Identify which cell holds the provided text, then report its (X, Y) central coordinate. 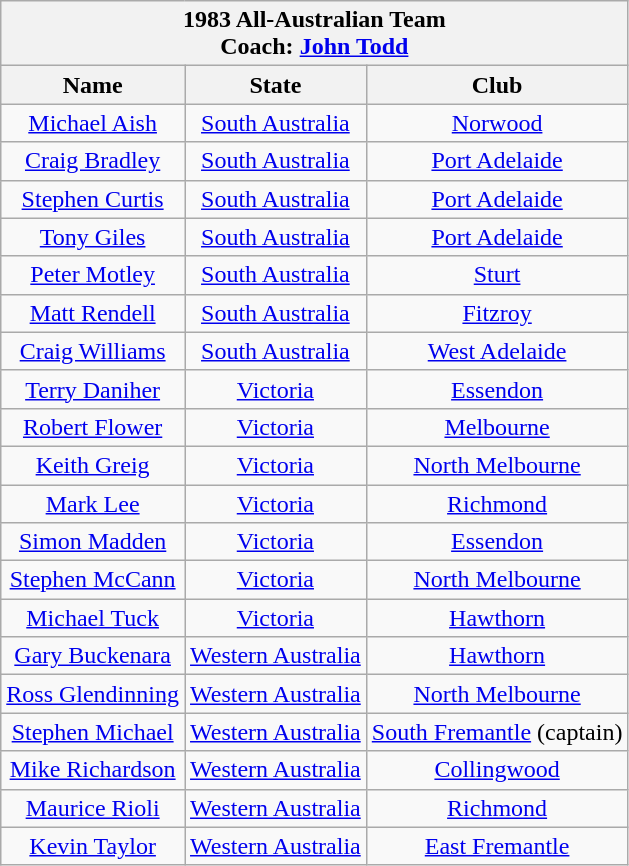
State (275, 85)
Maurice Rioli (93, 808)
Collingwood (497, 770)
Ross Glendinning (93, 694)
Stephen McCann (93, 580)
East Fremantle (497, 846)
Simon Madden (93, 542)
Matt Rendell (93, 313)
Gary Buckenara (93, 656)
1983 All-Australian TeamCoach: John Todd (314, 34)
Fitzroy (497, 313)
Craig Bradley (93, 161)
Melbourne (497, 427)
Craig Williams (93, 351)
Club (497, 85)
West Adelaide (497, 351)
Terry Daniher (93, 389)
Mike Richardson (93, 770)
Stephen Michael (93, 732)
Keith Greig (93, 465)
Peter Motley (93, 275)
Stephen Curtis (93, 199)
Robert Flower (93, 427)
Norwood (497, 123)
Name (93, 85)
Michael Aish (93, 123)
Mark Lee (93, 503)
Sturt (497, 275)
Tony Giles (93, 237)
Michael Tuck (93, 618)
Kevin Taylor (93, 846)
South Fremantle (captain) (497, 732)
